From the cell containing the given text, extract its center point as [x, y] coordinate. 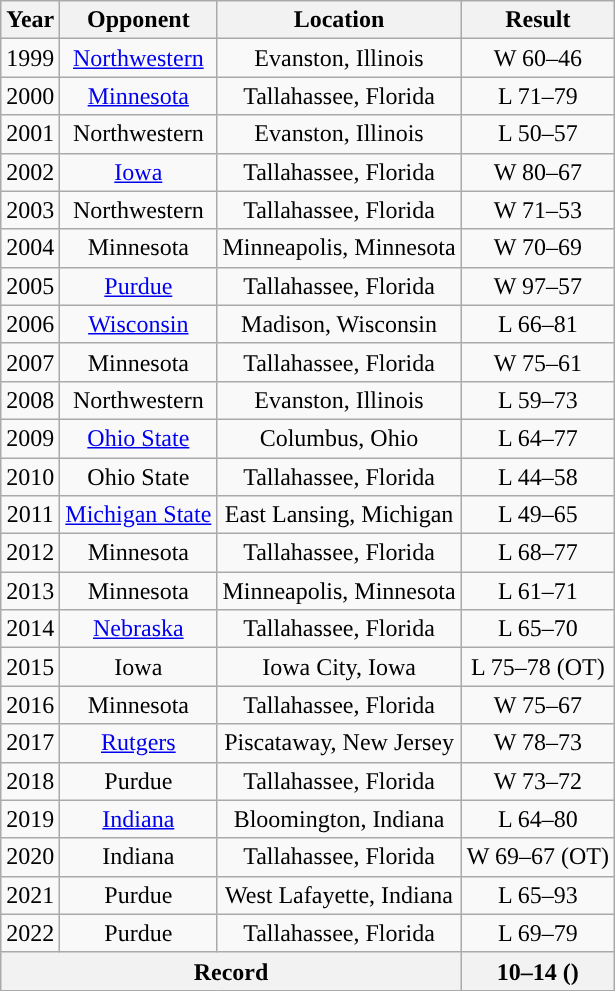
Nebraska [138, 629]
2020 [30, 857]
Madison, Wisconsin [339, 324]
L 50–57 [538, 134]
2002 [30, 172]
2005 [30, 286]
2015 [30, 667]
2000 [30, 96]
2013 [30, 591]
2010 [30, 477]
2022 [30, 933]
L 64–80 [538, 819]
2008 [30, 400]
L 61–71 [538, 591]
L 64–77 [538, 438]
2017 [30, 743]
Bloomington, Indiana [339, 819]
W 78–73 [538, 743]
2012 [30, 553]
2006 [30, 324]
W 75–67 [538, 705]
Iowa City, Iowa [339, 667]
10–14 () [538, 971]
2007 [30, 362]
Record [231, 971]
L 69–79 [538, 933]
L 66–81 [538, 324]
2003 [30, 210]
W 60–46 [538, 58]
Result [538, 20]
Location [339, 20]
W 80–67 [538, 172]
L 75–78 (OT) [538, 667]
W 75–61 [538, 362]
Opponent [138, 20]
L 68–77 [538, 553]
Wisconsin [138, 324]
West Lafayette, Indiana [339, 895]
2021 [30, 895]
L 65–93 [538, 895]
Year [30, 20]
Rutgers [138, 743]
Michigan State [138, 515]
W 69–67 (OT) [538, 857]
2011 [30, 515]
L 44–58 [538, 477]
Piscataway, New Jersey [339, 743]
Columbus, Ohio [339, 438]
2016 [30, 705]
2009 [30, 438]
2001 [30, 134]
W 70–69 [538, 248]
1999 [30, 58]
L 71–79 [538, 96]
L 59–73 [538, 400]
W 97–57 [538, 286]
2018 [30, 781]
2014 [30, 629]
East Lansing, Michigan [339, 515]
L 65–70 [538, 629]
2019 [30, 819]
W 71–53 [538, 210]
W 73–72 [538, 781]
L 49–65 [538, 515]
2004 [30, 248]
